Pinpoint the cell where the given text exists, returning its (X, Y) midpoint coordinate. 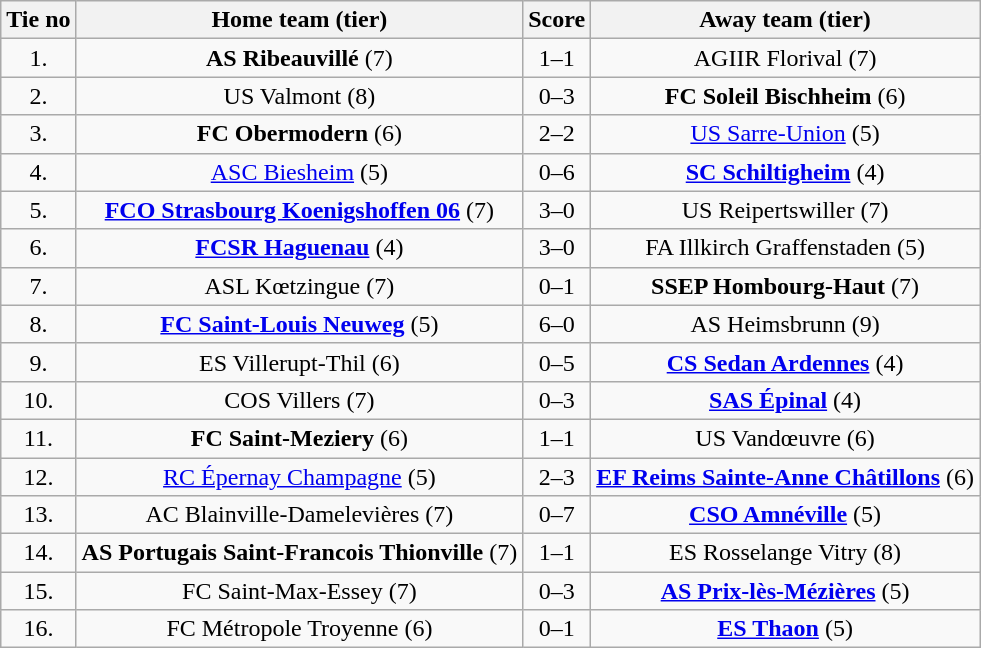
ES Rosselange Vitry (8) (786, 553)
3. (38, 134)
SC Schiltigheim (4) (786, 172)
ES Villerupt-Thil (6) (300, 362)
9. (38, 362)
AS Ribeauvillé (7) (300, 58)
12. (38, 477)
0–6 (557, 172)
10. (38, 400)
13. (38, 515)
ES Thaon (5) (786, 629)
2. (38, 96)
FC Saint-Max-Essey (7) (300, 591)
US Sarre-Union (5) (786, 134)
FC Saint-Meziery (6) (300, 438)
SSEP Hombourg-Haut (7) (786, 286)
11. (38, 438)
RC Épernay Champagne (5) (300, 477)
AS Portugais Saint-Francois Thionville (7) (300, 553)
AC Blainville-Damelevières (7) (300, 515)
ASC Biesheim (5) (300, 172)
Score (557, 20)
US Valmont (8) (300, 96)
US Vandœuvre (6) (786, 438)
AS Heimsbrunn (9) (786, 324)
16. (38, 629)
FC Obermodern (6) (300, 134)
1. (38, 58)
15. (38, 591)
FCO Strasbourg Koenigshoffen 06 (7) (300, 210)
Tie no (38, 20)
2–3 (557, 477)
EF Reims Sainte-Anne Châtillons (6) (786, 477)
AGIIR Florival (7) (786, 58)
5. (38, 210)
Home team (tier) (300, 20)
SAS Épinal (4) (786, 400)
CS Sedan Ardennes (4) (786, 362)
0–7 (557, 515)
US Reipertswiller (7) (786, 210)
FA Illkirch Graffenstaden (5) (786, 248)
CSO Amnéville (5) (786, 515)
FC Métropole Troyenne (6) (300, 629)
AS Prix-lès-Mézières (5) (786, 591)
8. (38, 324)
ASL Kœtzingue (7) (300, 286)
4. (38, 172)
6. (38, 248)
6–0 (557, 324)
COS Villers (7) (300, 400)
0–5 (557, 362)
FC Soleil Bischheim (6) (786, 96)
7. (38, 286)
14. (38, 553)
Away team (tier) (786, 20)
2–2 (557, 134)
FC Saint-Louis Neuweg (5) (300, 324)
FCSR Haguenau (4) (300, 248)
